For the text-containing cell, return its midpoint in [X, Y] coordinate format. 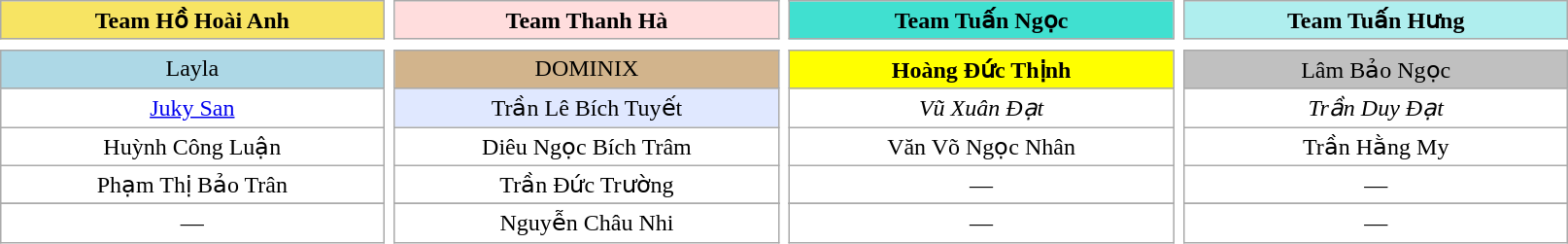
Huỳnh Công Luận [192, 146]
Phạm Thị Bảo Trân [192, 185]
Trần Hằng My [1376, 146]
Trần Duy Đạt [1376, 108]
Trần Lê Bích Tuyết [587, 108]
Vũ Xuân Đạt [981, 108]
Team Thanh Hà [587, 20]
Layla [192, 69]
Hoàng Đức Thịnh [981, 69]
DOMINIX [587, 69]
Team Tuấn Hưng [1376, 20]
Lâm Bảo Ngọc [1376, 69]
Diêu Ngọc Bích Trâm [587, 146]
Juky San [192, 108]
Văn Võ Ngọc Nhân [981, 146]
Nguyễn Châu Nhi [587, 224]
Team Hồ Hoài Anh [192, 20]
Team Tuấn Ngọc [981, 20]
Trần Đức Trường [587, 185]
